Capture the cell that displays the provided text and extract its [x, y] central coordinate. 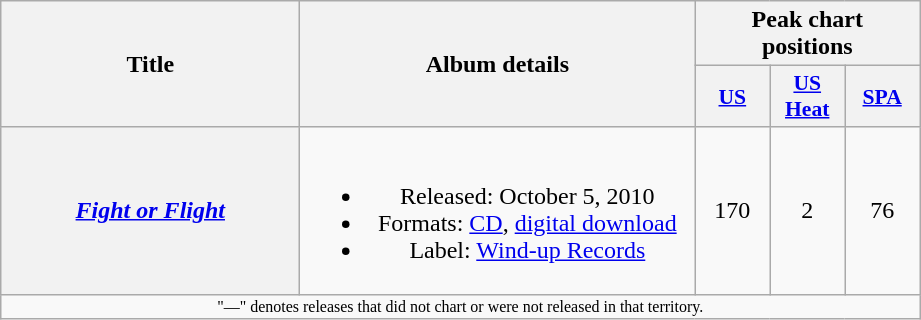
2 [808, 210]
Released: October 5, 2010Formats: CD, digital downloadLabel: Wind-up Records [498, 210]
US [732, 96]
USHeat [808, 96]
SPA [882, 96]
Album details [498, 64]
Title [150, 64]
"—" denotes releases that did not chart or were not released in that territory. [460, 306]
Peak chartpositions [808, 34]
76 [882, 210]
170 [732, 210]
Fight or Flight [150, 210]
